Locate the cell with the specified text and output its (x, y) center coordinate. 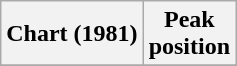
Peakposition (189, 34)
Chart (1981) (72, 34)
